Return [x, y] of the center of cell containing provided text 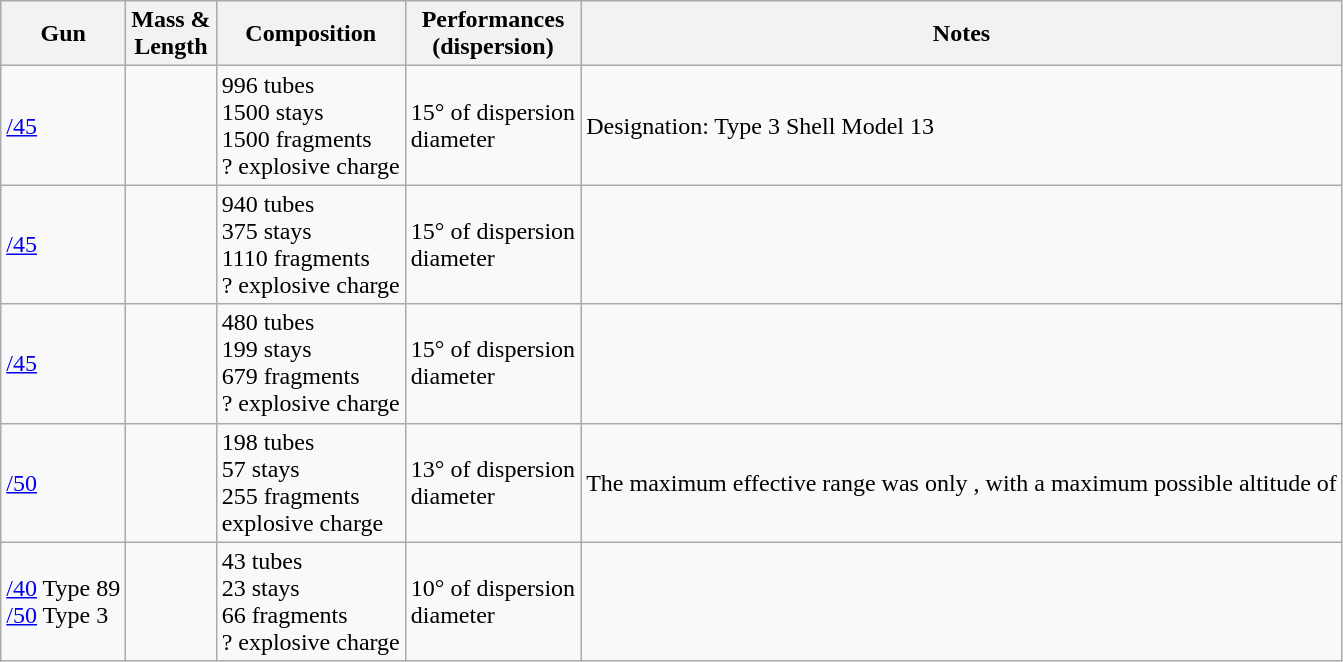
Notes [962, 34]
940 tubes375 stays1110 fragments? explosive charge [310, 244]
Performances(dispersion) [492, 34]
/40 Type 89/50 Type 3 [64, 602]
43 tubes23 stays66 fragments? explosive charge [310, 602]
/50 [64, 482]
13° of dispersion diameter [492, 482]
Mass &Length [171, 34]
996 tubes1500 stays1500 fragments? explosive charge [310, 126]
Designation: Type 3 Shell Model 13 [962, 126]
10° of dispersion diameter [492, 602]
Gun [64, 34]
198 tubes57 stays255 fragments explosive charge [310, 482]
480 tubes199 stays679 fragments? explosive charge [310, 364]
The maximum effective range was only , with a maximum possible altitude of [962, 482]
Composition [310, 34]
